Capture the cell that displays the provided text and extract its [X, Y] central coordinate. 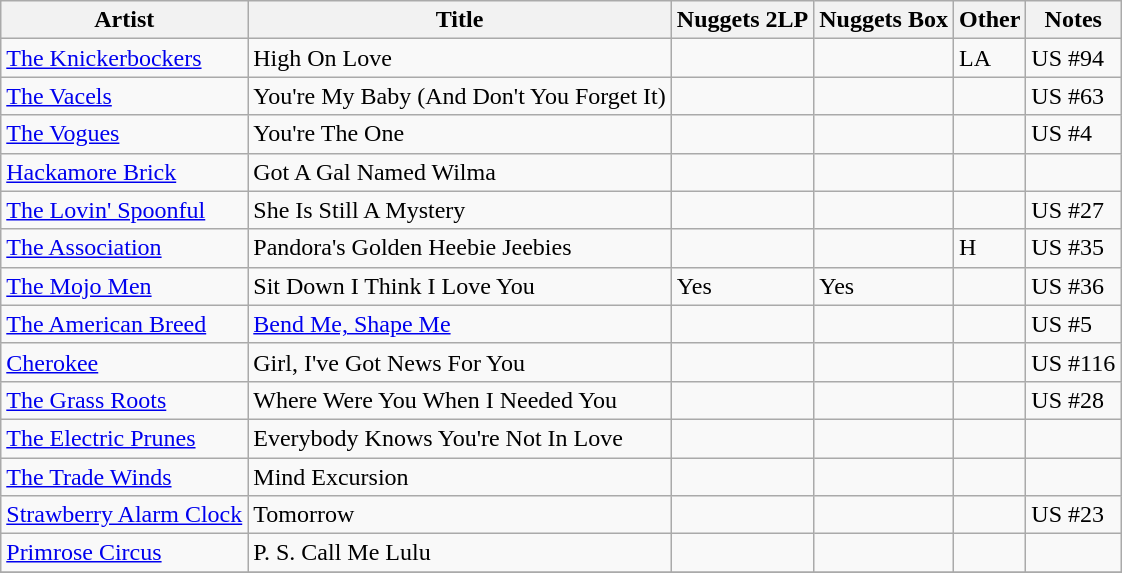
The Knickerbockers [124, 58]
The Grass Roots [124, 400]
The Vacels [124, 96]
H [989, 248]
US #63 [1074, 96]
The Association [124, 248]
Primrose Circus [124, 553]
The Vogues [124, 134]
The American Breed [124, 324]
US #5 [1074, 324]
US #35 [1074, 248]
Hackamore Brick [124, 172]
US #23 [1074, 515]
You're My Baby (And Don't You Forget It) [460, 96]
US #4 [1074, 134]
Where Were You When I Needed You [460, 400]
P. S. Call Me Lulu [460, 553]
The Trade Winds [124, 477]
Girl, I've Got News For You [460, 362]
Sit Down I Think I Love You [460, 286]
Nuggets Box [884, 20]
US #28 [1074, 400]
The Electric Prunes [124, 438]
Tomorrow [460, 515]
Notes [1074, 20]
Bend Me, Shape Me [460, 324]
US #116 [1074, 362]
Got A Gal Named Wilma [460, 172]
High On Love [460, 58]
Nuggets 2LP [742, 20]
Pandora's Golden Heebie Jeebies [460, 248]
US #27 [1074, 210]
The Lovin' Spoonful [124, 210]
Everybody Knows You're Not In Love [460, 438]
She Is Still A Mystery [460, 210]
Other [989, 20]
Strawberry Alarm Clock [124, 515]
US #94 [1074, 58]
US #36 [1074, 286]
Mind Excursion [460, 477]
The Mojo Men [124, 286]
Artist [124, 20]
LA [989, 58]
Title [460, 20]
Cherokee [124, 362]
You're The One [460, 134]
